Output the [x, y] coordinate of the center of the cell containing the given text.  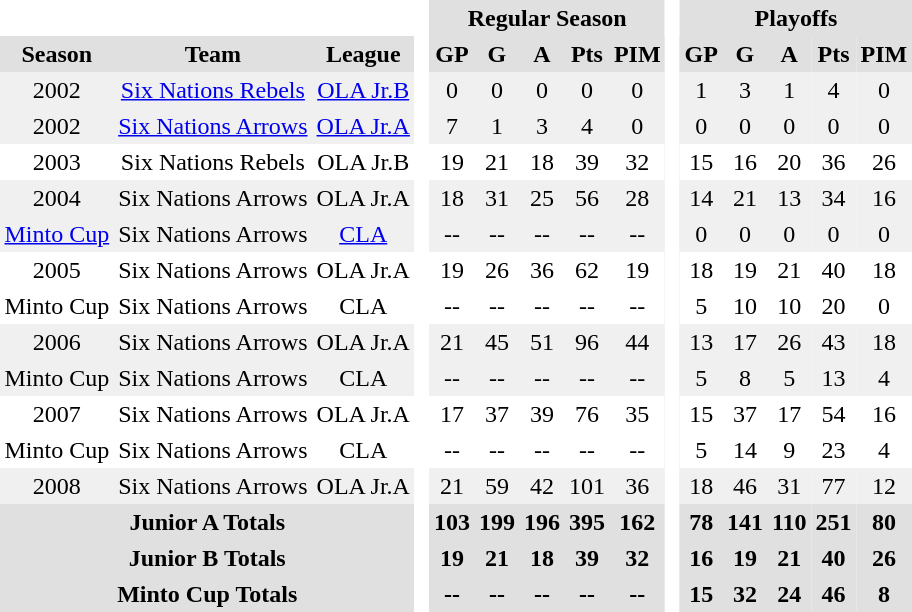
2008 [57, 486]
42 [542, 486]
Junior B Totals [207, 558]
59 [496, 486]
24 [789, 594]
Season [57, 54]
2006 [57, 342]
251 [834, 522]
2003 [57, 162]
Minto Cup Totals [207, 594]
Junior A Totals [207, 522]
76 [586, 414]
54 [834, 414]
12 [884, 486]
34 [834, 198]
45 [496, 342]
25 [542, 198]
199 [496, 522]
28 [637, 198]
2004 [57, 198]
35 [637, 414]
78 [701, 522]
101 [586, 486]
395 [586, 522]
141 [744, 522]
Team [213, 54]
Regular Season [547, 18]
44 [637, 342]
43 [834, 342]
80 [884, 522]
96 [586, 342]
162 [637, 522]
23 [834, 450]
7 [452, 126]
77 [834, 486]
62 [586, 270]
56 [586, 198]
2007 [57, 414]
103 [452, 522]
Playoffs [796, 18]
2005 [57, 270]
110 [789, 522]
51 [542, 342]
9 [789, 450]
196 [542, 522]
League [363, 54]
